From the cell containing the given text, extract its center point as [x, y] coordinate. 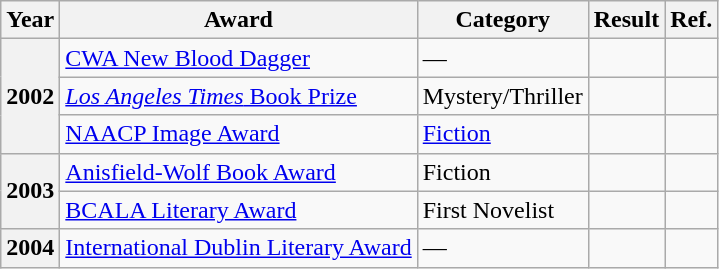
Mystery/Thriller [502, 96]
Anisfield-Wolf Book Award [238, 172]
2004 [30, 248]
Year [30, 20]
Award [238, 20]
2002 [30, 96]
NAACP Image Award [238, 134]
Result [626, 20]
International Dublin Literary Award [238, 248]
Category [502, 20]
2003 [30, 191]
BCALA Literary Award [238, 210]
First Novelist [502, 210]
CWA New Blood Dagger [238, 58]
Los Angeles Times Book Prize [238, 96]
Ref. [692, 20]
